Find where the given text appears and provide that cell's center as (X, Y) coordinate. 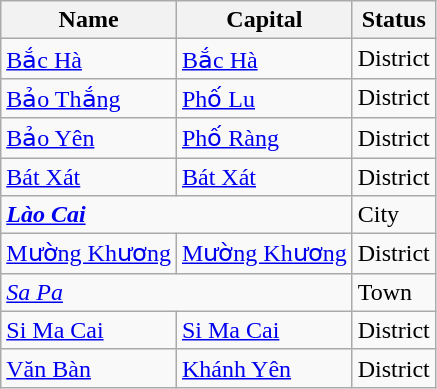
Sa Pa (176, 292)
Lào Cai (176, 215)
Khánh Yên (264, 368)
Văn Bàn (89, 368)
Town (394, 292)
Name (89, 20)
Bảo Yên (89, 138)
Bảo Thắng (89, 98)
Status (394, 20)
Phố Ràng (264, 138)
Phố Lu (264, 98)
City (394, 215)
Capital (264, 20)
